Capture the cell that displays the provided text and extract its [x, y] central coordinate. 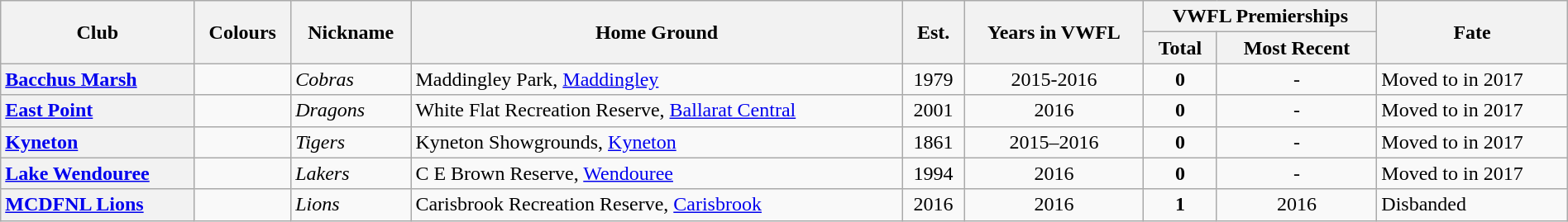
1979 [933, 79]
Est. [933, 32]
Total [1180, 48]
Disbanded [1472, 205]
Bacchus Marsh [98, 79]
East Point [98, 111]
Kyneton Showgrounds, Kyneton [657, 142]
Lake Wendouree [98, 173]
Cobras [351, 79]
Club [98, 32]
Nickname [351, 32]
Colours [243, 32]
Carisbrook Recreation Reserve, Carisbrook [657, 205]
MCDFNL Lions [98, 205]
Lakers [351, 173]
C E Brown Reserve, Wendouree [657, 173]
2001 [933, 111]
1 [1180, 205]
Maddingley Park, Maddingley [657, 79]
2015-2016 [1054, 79]
Most Recent [1297, 48]
Dragons [351, 111]
VWFL Premierships [1260, 17]
Fate [1472, 32]
Kyneton [98, 142]
Lions [351, 205]
Years in VWFL [1054, 32]
Tigers [351, 142]
1994 [933, 173]
White Flat Recreation Reserve, Ballarat Central [657, 111]
1861 [933, 142]
2015–2016 [1054, 142]
Home Ground [657, 32]
